Return the [X, Y] coordinate for the center point of the cell that contains the specified text.  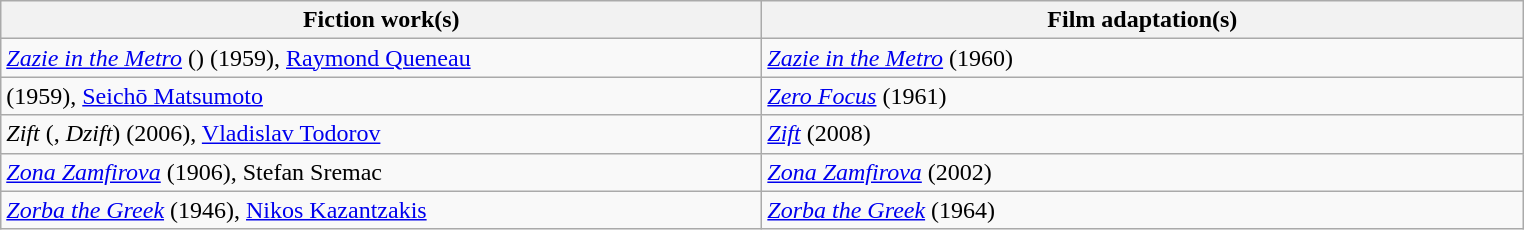
Zona Zamfirova (2002) [1142, 172]
Zorba the Greek (1946), Nikos Kazantzakis [382, 210]
Zero Focus (1961) [1142, 96]
Zorba the Greek (1964) [1142, 210]
Zift (2008) [1142, 134]
Zazie in the Metro (1960) [1142, 58]
Film adaptation(s) [1142, 20]
(1959), Seichō Matsumoto [382, 96]
Zift (, Dzift) (2006), Vladislav Todorov [382, 134]
Fiction work(s) [382, 20]
Zazie in the Metro () (1959), Raymond Queneau [382, 58]
Zona Zamfirova (1906), Stefan Sremac [382, 172]
